Pinpoint the cell where the given text exists, returning its (X, Y) midpoint coordinate. 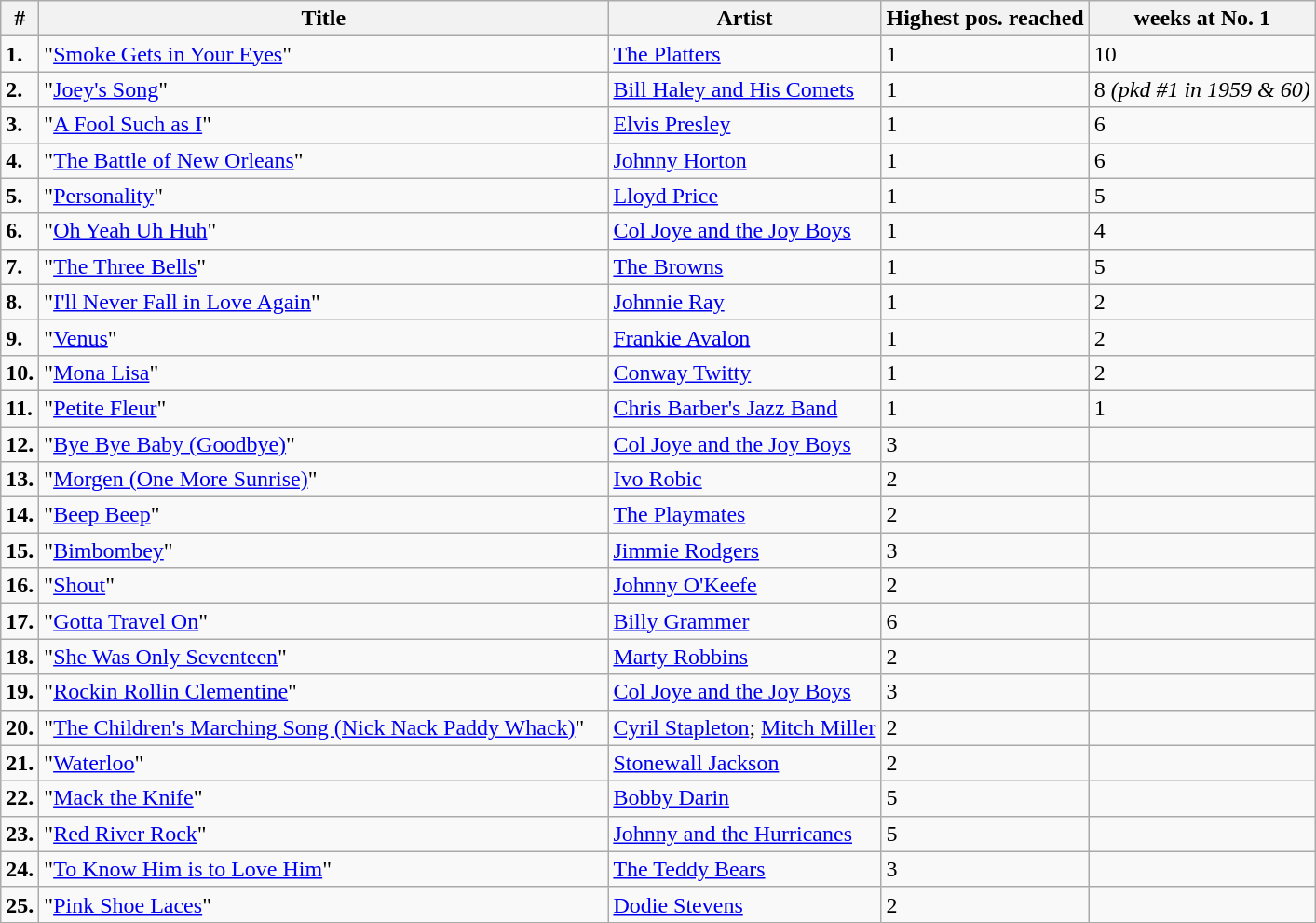
Billy Grammer (745, 621)
Bill Haley and His Comets (745, 89)
"The Battle of New Orleans" (324, 160)
Dodie Stevens (745, 904)
2. (20, 89)
"To Know Him is to Love Him" (324, 869)
Johnnie Ray (745, 302)
"Oh Yeah Uh Huh" (324, 231)
15. (20, 550)
"Smoke Gets in Your Eyes" (324, 54)
Bobby Darin (745, 798)
8 (pkd #1 in 1959 & 60) (1201, 89)
weeks at No. 1 (1201, 19)
"Petite Fleur" (324, 408)
"I'll Never Fall in Love Again" (324, 302)
Chris Barber's Jazz Band (745, 408)
The Platters (745, 54)
"Gotta Travel On" (324, 621)
"Beep Beep" (324, 515)
# (20, 19)
"Venus" (324, 337)
"Joey's Song" (324, 89)
24. (20, 869)
11. (20, 408)
"The Children's Marching Song (Nick Nack Paddy Whack)" (324, 727)
Stonewall Jackson (745, 763)
The Browns (745, 266)
Johnny Horton (745, 160)
Elvis Presley (745, 125)
"Bimbombey" (324, 550)
1. (20, 54)
6. (20, 231)
25. (20, 904)
"Red River Rock" (324, 834)
"Rockin Rollin Clementine" (324, 692)
Cyril Stapleton; Mitch Miller (745, 727)
Johnny O'Keefe (745, 586)
Jimmie Rodgers (745, 550)
3. (20, 125)
21. (20, 763)
8. (20, 302)
"Personality" (324, 196)
17. (20, 621)
The Playmates (745, 515)
9. (20, 337)
Ivo Robic (745, 480)
Marty Robbins (745, 657)
7. (20, 266)
10. (20, 373)
20. (20, 727)
"Morgen (One More Sunrise)" (324, 480)
Highest pos. reached (985, 19)
5. (20, 196)
"Mona Lisa" (324, 373)
16. (20, 586)
"Pink Shoe Laces" (324, 904)
Frankie Avalon (745, 337)
14. (20, 515)
"A Fool Such as I" (324, 125)
"Bye Bye Baby (Goodbye)" (324, 444)
"Waterloo" (324, 763)
Artist (745, 19)
Title (324, 19)
Lloyd Price (745, 196)
10 (1201, 54)
18. (20, 657)
13. (20, 480)
4. (20, 160)
22. (20, 798)
"The Three Bells" (324, 266)
The Teddy Bears (745, 869)
23. (20, 834)
Johnny and the Hurricanes (745, 834)
"She Was Only Seventeen" (324, 657)
12. (20, 444)
"Mack the Knife" (324, 798)
4 (1201, 231)
Conway Twitty (745, 373)
"Shout" (324, 586)
19. (20, 692)
